Return the [X, Y] coordinate for the center point of the cell that contains the specified text.  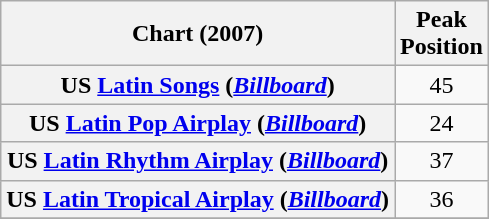
US Latin Tropical Airplay (Billboard) [198, 199]
US Latin Rhythm Airplay (Billboard) [198, 161]
45 [442, 85]
Peak Position [442, 34]
37 [442, 161]
36 [442, 199]
US Latin Songs (Billboard) [198, 85]
24 [442, 123]
Chart (2007) [198, 34]
US Latin Pop Airplay (Billboard) [198, 123]
